For the text-containing cell, return its midpoint in (X, Y) coordinate format. 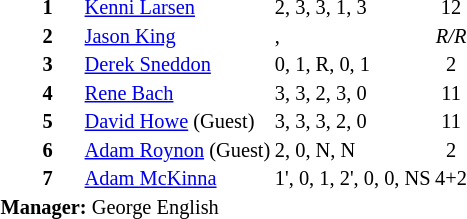
3, 3, 3, 2, 0 (352, 122)
Adam Roynon (Guest) (178, 150)
Adam McKinna (178, 180)
2, 0, N, N (352, 150)
, (352, 36)
3, 3, 2, 3, 0 (352, 94)
3 (61, 66)
4 (61, 94)
Rene Bach (178, 94)
2 (61, 36)
7 (61, 180)
David Howe (Guest) (178, 122)
1', 0, 1, 2', 0, 0, NS (352, 180)
5 (61, 122)
6 (61, 150)
Derek Sneddon (178, 66)
0, 1, R, 0, 1 (352, 66)
Jason King (178, 36)
